Scan for the cell matching the given text and deliver its [X, Y] coordinate at center. 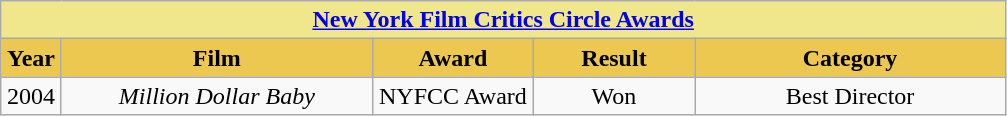
Best Director [850, 96]
Category [850, 58]
2004 [32, 96]
Million Dollar Baby [216, 96]
Result [614, 58]
Film [216, 58]
Won [614, 96]
NYFCC Award [452, 96]
Year [32, 58]
Award [452, 58]
New York Film Critics Circle Awards [504, 20]
